Output the (X, Y) coordinate of the center of the cell containing the given text.  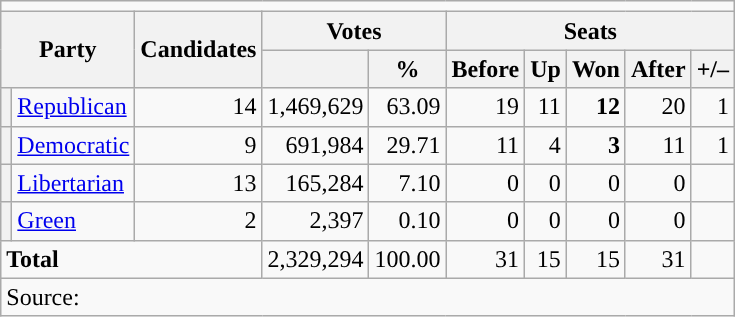
Candidates (198, 50)
19 (486, 107)
12 (596, 107)
Green (74, 221)
14 (198, 107)
7.10 (408, 183)
1,469,629 (316, 107)
2,397 (316, 221)
Before (486, 69)
63.09 (408, 107)
9 (198, 145)
691,984 (316, 145)
29.71 (408, 145)
3 (596, 145)
Won (596, 69)
Libertarian (74, 183)
% (408, 69)
Seats (590, 31)
Total (132, 259)
2,329,294 (316, 259)
Up (546, 69)
After (658, 69)
Republican (74, 107)
Votes (354, 31)
13 (198, 183)
4 (546, 145)
20 (658, 107)
100.00 (408, 259)
Source: (368, 297)
2 (198, 221)
0.10 (408, 221)
Party (68, 50)
165,284 (316, 183)
Democratic (74, 145)
+/– (712, 69)
